Extract the (x, y) coordinate from the center of the cell holding the provided text.  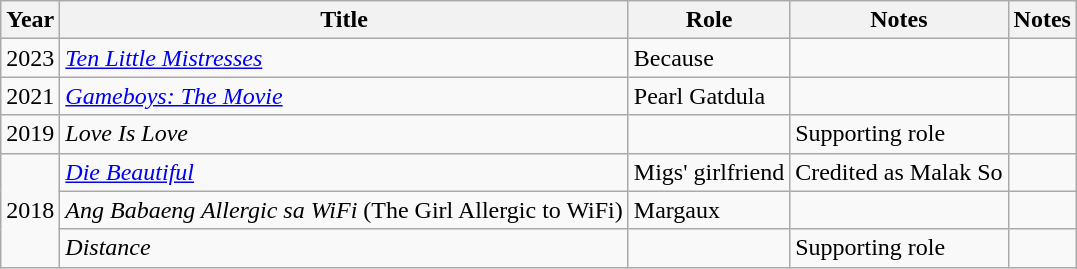
Margaux (708, 210)
2019 (30, 134)
Because (708, 58)
Love Is Love (344, 134)
Ang Babaeng Allergic sa WiFi (The Girl Allergic to WiFi) (344, 210)
2018 (30, 210)
2023 (30, 58)
Ten Little Mistresses (344, 58)
Die Beautiful (344, 172)
2021 (30, 96)
Migs' girlfriend (708, 172)
Gameboys: The Movie (344, 96)
Year (30, 20)
Pearl Gatdula (708, 96)
Role (708, 20)
Distance (344, 248)
Credited as Malak So (899, 172)
Title (344, 20)
